Return [X, Y] of the center of cell containing provided text 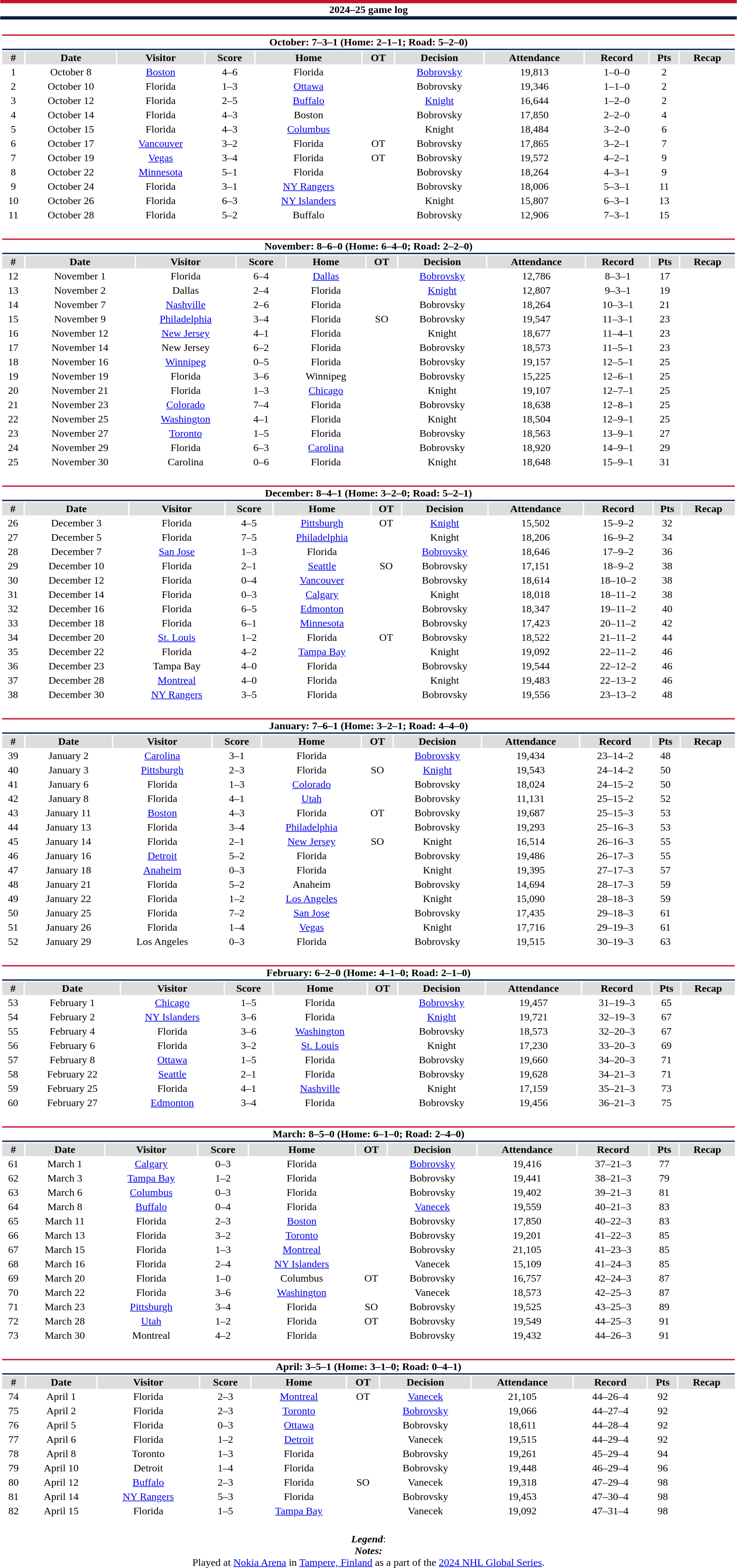
November 21 [80, 390]
January 16 [68, 856]
April 8 [61, 1454]
5–3 [226, 1497]
15,090 [531, 899]
22–12–2 [618, 666]
October 8 [71, 72]
13–9–1 [617, 434]
82 [13, 1511]
12,906 [534, 215]
6–2 [261, 348]
1–0–0 [617, 72]
15,225 [536, 377]
8–3–1 [617, 276]
February 4 [73, 1032]
49 [13, 899]
24–14–2 [615, 770]
December 18 [76, 623]
9–3–1 [617, 291]
March 22 [65, 1292]
17,159 [533, 1089]
January 21 [68, 884]
12 [13, 276]
18,646 [536, 552]
19,559 [527, 1207]
19,448 [522, 1468]
89 [664, 1307]
39 [13, 756]
41 [13, 785]
November 27 [80, 434]
40–21–3 [613, 1207]
January 11 [68, 813]
19,261 [522, 1454]
6–3–1 [617, 201]
18,638 [536, 405]
25–16–3 [615, 827]
April 2 [61, 1411]
96 [663, 1468]
12–8–1 [617, 405]
7–3–1 [617, 215]
30 [13, 580]
4–6 [230, 72]
March 13 [65, 1235]
18,006 [534, 187]
19,457 [533, 1003]
17–9–2 [618, 552]
94 [663, 1454]
18–11–2 [618, 595]
19,572 [534, 158]
18–10–2 [618, 580]
19,456 [533, 1103]
34–21–3 [617, 1074]
19,549 [527, 1321]
19,346 [534, 86]
March 16 [65, 1264]
62 [13, 1178]
March 15 [65, 1250]
11–5–1 [617, 348]
45–29–4 [611, 1454]
1–1–0 [617, 86]
32–19–3 [617, 1017]
20–11–2 [618, 623]
47–31–4 [611, 1511]
December 30 [76, 695]
April 5 [61, 1425]
April 15 [61, 1511]
41–23–3 [613, 1250]
October 10 [71, 86]
1–0 [223, 1279]
12,807 [536, 291]
6–4 [261, 276]
16,644 [534, 101]
17,423 [536, 623]
76 [13, 1425]
68 [13, 1264]
October 26 [71, 201]
November 29 [80, 448]
December 23 [76, 666]
January 14 [68, 842]
19,556 [536, 695]
19,453 [522, 1497]
April 1 [61, 1396]
0–5 [261, 362]
19,813 [534, 72]
19,432 [527, 1336]
April: 3–5–1 (Home: 3–1–0; Road: 0–4–1) [368, 1367]
19,318 [522, 1482]
November 12 [80, 333]
January 6 [68, 785]
14 [13, 305]
March 20 [65, 1279]
26–17–3 [615, 856]
6–1 [249, 623]
80 [13, 1482]
March: 8–5–0 (Home: 6–1–0; Road: 2–4–0) [368, 1134]
30–19–3 [615, 941]
42–25–3 [613, 1292]
38–21–3 [613, 1178]
December 16 [76, 609]
28 [13, 552]
2–5 [230, 101]
24 [13, 448]
17,435 [531, 913]
October 19 [71, 158]
11–3–1 [617, 319]
January 18 [68, 870]
15,807 [534, 201]
3–2–0 [617, 130]
15,502 [536, 523]
December 3 [76, 523]
November 25 [80, 419]
19,107 [536, 390]
32–20–3 [617, 1032]
37 [13, 681]
35–21–3 [617, 1089]
4–5 [249, 523]
5 [13, 130]
17,716 [531, 928]
19,543 [531, 770]
44–26–3 [613, 1336]
18,522 [536, 637]
January 13 [68, 827]
18,920 [536, 448]
March 1 [65, 1164]
19,525 [527, 1307]
November 23 [80, 405]
November 7 [80, 305]
10–3–1 [617, 305]
29–18–3 [615, 913]
21–11–2 [618, 637]
42–24–3 [613, 1279]
February: 6–2–0 (Home: 4–1–0; Road: 2–1–0) [368, 973]
72 [13, 1321]
45 [13, 842]
44–26–4 [611, 1396]
29–19–3 [615, 928]
December: 8–4–1 (Home: 3–2–0; Road: 5–2–1) [368, 493]
46–29–4 [611, 1468]
11,131 [531, 799]
16,757 [527, 1279]
31–19–3 [617, 1003]
19,441 [527, 1178]
January 22 [68, 899]
3–2–1 [617, 143]
41–22–3 [613, 1235]
44–29–4 [611, 1440]
26 [13, 523]
January 8 [68, 799]
35 [13, 652]
28–17–3 [615, 884]
43 [13, 813]
19,293 [531, 827]
10 [13, 201]
19,483 [536, 681]
22 [13, 419]
February 25 [73, 1089]
January 25 [68, 913]
October 15 [71, 130]
18,206 [536, 538]
March 30 [65, 1336]
23–13–2 [618, 695]
January 26 [68, 928]
March 3 [65, 1178]
11–4–1 [617, 333]
44–25–3 [613, 1321]
18–9–2 [618, 566]
12–6–1 [617, 377]
February 22 [73, 1074]
36–21–3 [617, 1103]
23–14–2 [615, 756]
41–24–3 [613, 1264]
October 28 [71, 215]
12,786 [536, 276]
October 14 [71, 115]
7–4 [261, 405]
15–9–1 [617, 462]
18,018 [536, 595]
19,628 [533, 1074]
14–9–1 [617, 448]
March 23 [65, 1307]
78 [13, 1454]
November 2 [80, 291]
47 [13, 870]
24–15–2 [615, 785]
14,694 [531, 884]
December 14 [76, 595]
19,486 [531, 856]
27–17–3 [615, 870]
0–6 [261, 462]
3 [13, 101]
22–11–2 [618, 652]
19,395 [531, 870]
November 16 [80, 362]
8 [13, 172]
February 2 [73, 1017]
17,865 [534, 143]
19,721 [533, 1017]
15,109 [527, 1264]
February 27 [73, 1103]
26–16–3 [615, 842]
19,416 [527, 1164]
18,504 [536, 419]
19–11–2 [618, 609]
1 [13, 72]
October 22 [71, 172]
34–20–3 [617, 1060]
18,347 [536, 609]
2024–25 game log [368, 10]
22–13–2 [618, 681]
60 [13, 1103]
12–7–1 [617, 390]
19,201 [527, 1235]
March 28 [65, 1321]
18,563 [536, 434]
74 [13, 1396]
December 5 [76, 538]
7–5 [249, 538]
2–6 [261, 305]
16,514 [531, 842]
1–2–0 [617, 101]
4–3–1 [617, 172]
November 19 [80, 377]
March 6 [65, 1193]
37–21–3 [613, 1164]
19,157 [536, 362]
15–9–2 [618, 523]
19,547 [536, 319]
5–3–1 [617, 187]
6–5 [249, 609]
March 11 [65, 1221]
December 22 [76, 652]
17,151 [536, 566]
64 [13, 1207]
20 [13, 390]
18,677 [536, 333]
April 12 [61, 1482]
April 14 [61, 1497]
19,544 [536, 666]
17,230 [533, 1045]
5–1 [230, 172]
2–2–0 [617, 115]
66 [13, 1235]
March 8 [65, 1207]
19,434 [531, 756]
40–22–3 [613, 1221]
19,402 [527, 1193]
19,660 [533, 1060]
51 [13, 928]
16 [13, 333]
39–21–3 [613, 1193]
April 10 [61, 1468]
January 3 [68, 770]
18,024 [531, 785]
44–28–4 [611, 1425]
19,066 [522, 1411]
3–5 [249, 695]
November 9 [80, 319]
October 12 [71, 101]
16–9–2 [618, 538]
58 [13, 1074]
7–2 [236, 913]
19,687 [531, 813]
18,484 [534, 130]
January: 7–6–1 (Home: 3–2–1; Road: 4–4–0) [368, 726]
December 12 [76, 580]
April 6 [61, 1440]
47–30–4 [611, 1497]
18,648 [536, 462]
18,611 [522, 1425]
December 7 [76, 552]
43–25–3 [613, 1307]
18 [13, 362]
November 1 [80, 276]
October 17 [71, 143]
December 20 [76, 637]
October 24 [71, 187]
25–15–2 [615, 799]
November: 8–6–0 (Home: 6–4–0; Road: 2–2–0) [368, 246]
November 14 [80, 348]
December 28 [76, 681]
January 29 [68, 941]
December 10 [76, 566]
18,614 [536, 580]
February 6 [73, 1045]
44–27–4 [611, 1411]
12–5–1 [617, 362]
12–9–1 [617, 419]
70 [13, 1292]
33–20–3 [617, 1045]
25–15–3 [615, 813]
54 [13, 1017]
4–2–1 [617, 158]
February 1 [73, 1003]
February 8 [73, 1060]
47–29–4 [611, 1482]
November 30 [80, 462]
January 2 [68, 756]
33 [13, 623]
October: 7–3–1 (Home: 2–1–1; Road: 5–2–0) [368, 42]
28–18–3 [615, 899]
56 [13, 1045]
